Determine the [x, y] coordinate at the center of the cell enclosing the given text.  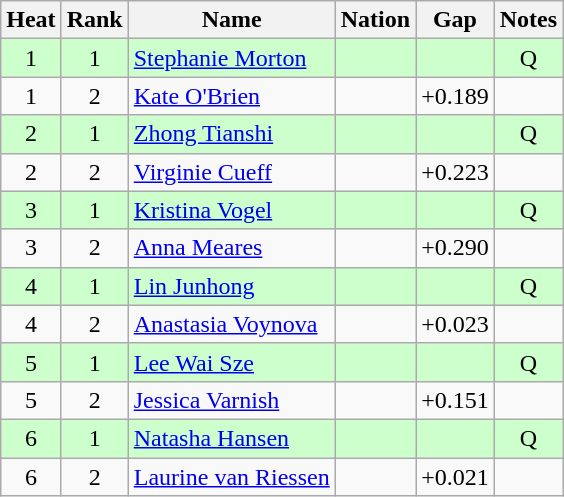
Jessica Varnish [232, 400]
Lee Wai Sze [232, 362]
Nation [375, 20]
+0.021 [456, 477]
Kate O'Brien [232, 96]
Natasha Hansen [232, 438]
+0.189 [456, 96]
Name [232, 20]
Heat [31, 20]
Stephanie Morton [232, 58]
Lin Junhong [232, 286]
+0.223 [456, 172]
Rank [94, 20]
Gap [456, 20]
+0.023 [456, 324]
Zhong Tianshi [232, 134]
Laurine van Riessen [232, 477]
Anna Meares [232, 248]
+0.151 [456, 400]
Anastasia Voynova [232, 324]
Virginie Cueff [232, 172]
Notes [528, 20]
+0.290 [456, 248]
Kristina Vogel [232, 210]
